Locate the cell with the specified text and output its [x, y] center coordinate. 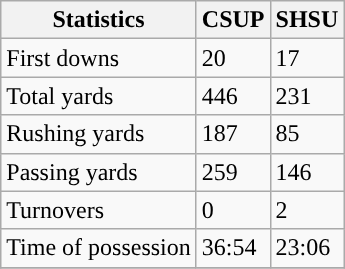
23:06 [307, 248]
2 [307, 210]
259 [233, 172]
Time of possession [99, 248]
20 [233, 58]
CSUP [233, 20]
187 [233, 134]
SHSU [307, 20]
446 [233, 96]
85 [307, 134]
Passing yards [99, 172]
Total yards [99, 96]
146 [307, 172]
231 [307, 96]
First downs [99, 58]
17 [307, 58]
0 [233, 210]
Turnovers [99, 210]
36:54 [233, 248]
Statistics [99, 20]
Rushing yards [99, 134]
